Search for the cell housing the specified text and yield its (x, y) center coordinate. 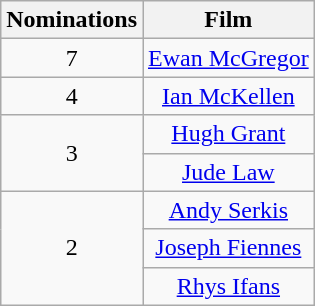
3 (72, 153)
Jude Law (228, 172)
Ewan McGregor (228, 58)
Joseph Fiennes (228, 248)
Hugh Grant (228, 134)
4 (72, 96)
2 (72, 248)
Film (228, 20)
Ian McKellen (228, 96)
Andy Serkis (228, 210)
7 (72, 58)
Rhys Ifans (228, 286)
Nominations (72, 20)
